From the cell containing the given text, extract its center point as [X, Y] coordinate. 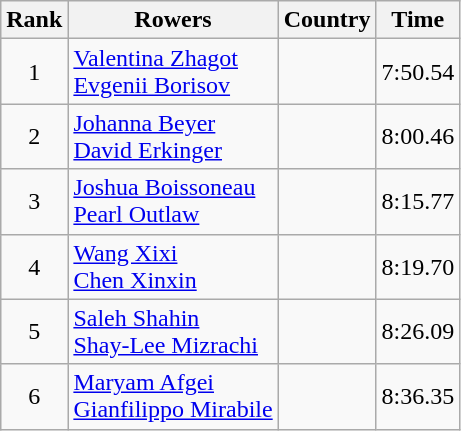
6 [34, 396]
Johanna BeyerDavid Erkinger [173, 136]
4 [34, 266]
2 [34, 136]
8:00.46 [418, 136]
8:15.77 [418, 202]
Maryam AfgeiGianfilippo Mirabile [173, 396]
Valentina ZhagotEvgenii Borisov [173, 72]
8:19.70 [418, 266]
5 [34, 332]
8:26.09 [418, 332]
3 [34, 202]
Rank [34, 20]
8:36.35 [418, 396]
1 [34, 72]
Wang XixiChen Xinxin [173, 266]
Joshua BoissoneauPearl Outlaw [173, 202]
Time [418, 20]
7:50.54 [418, 72]
Saleh ShahinShay-Lee Mizrachi [173, 332]
Rowers [173, 20]
Country [327, 20]
